Return (X, Y) of the center of cell containing provided text 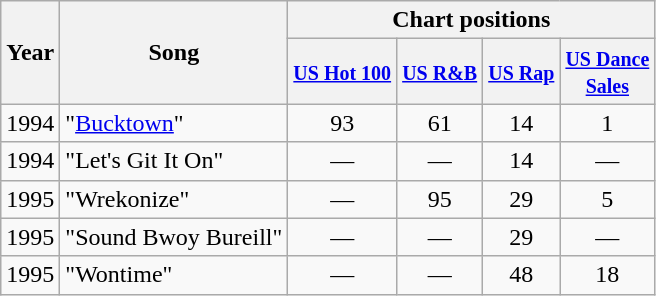
"Wontime" (174, 275)
5 (608, 199)
US R&B (440, 72)
US Rap (522, 72)
95 (440, 199)
"Let's Git It On" (174, 161)
Song (174, 52)
US Hot 100 (342, 72)
"Wrekonize" (174, 199)
48 (522, 275)
Chart positions (472, 20)
93 (342, 123)
US DanceSales (608, 72)
1 (608, 123)
61 (440, 123)
18 (608, 275)
"Bucktown" (174, 123)
Year (30, 52)
"Sound Bwoy Bureill" (174, 237)
